Return the (X, Y) coordinate for the center point of the cell that contains the specified text.  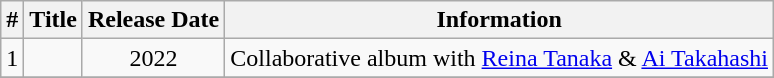
# (12, 20)
Title (54, 20)
1 (12, 58)
2022 (153, 58)
Release Date (153, 20)
Collaborative album with Reina Tanaka & Ai Takahashi (500, 58)
Information (500, 20)
